Output the [X, Y] coordinate of the center of the cell containing the given text.  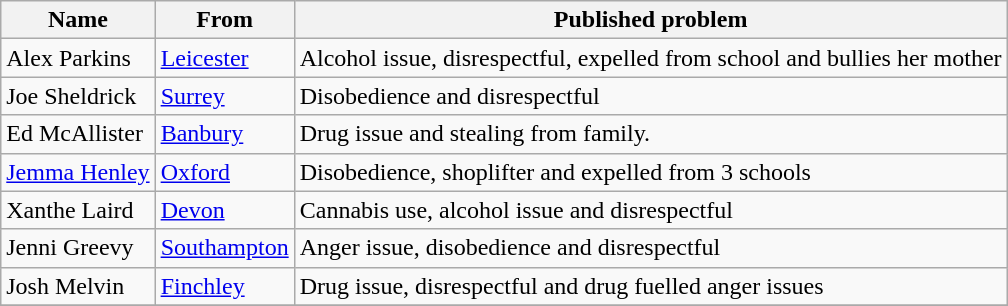
From [224, 20]
Joe Sheldrick [78, 96]
Leicester [224, 58]
Alcohol issue, disrespectful, expelled from school and bullies her mother [650, 58]
Published problem [650, 20]
Oxford [224, 172]
Surrey [224, 96]
Xanthe Laird [78, 210]
Southampton [224, 248]
Anger issue, disobedience and disrespectful [650, 248]
Alex Parkins [78, 58]
Drug issue and stealing from family. [650, 134]
Name [78, 20]
Banbury [224, 134]
Devon [224, 210]
Ed McAllister [78, 134]
Drug issue, disrespectful and drug fuelled anger issues [650, 286]
Disobedience, shoplifter and expelled from 3 schools [650, 172]
Josh Melvin [78, 286]
Jenni Greevy [78, 248]
Jemma Henley [78, 172]
Cannabis use, alcohol issue and disrespectful [650, 210]
Disobedience and disrespectful [650, 96]
Finchley [224, 286]
